Extract the [X, Y] coordinate from the center of the cell holding the provided text.  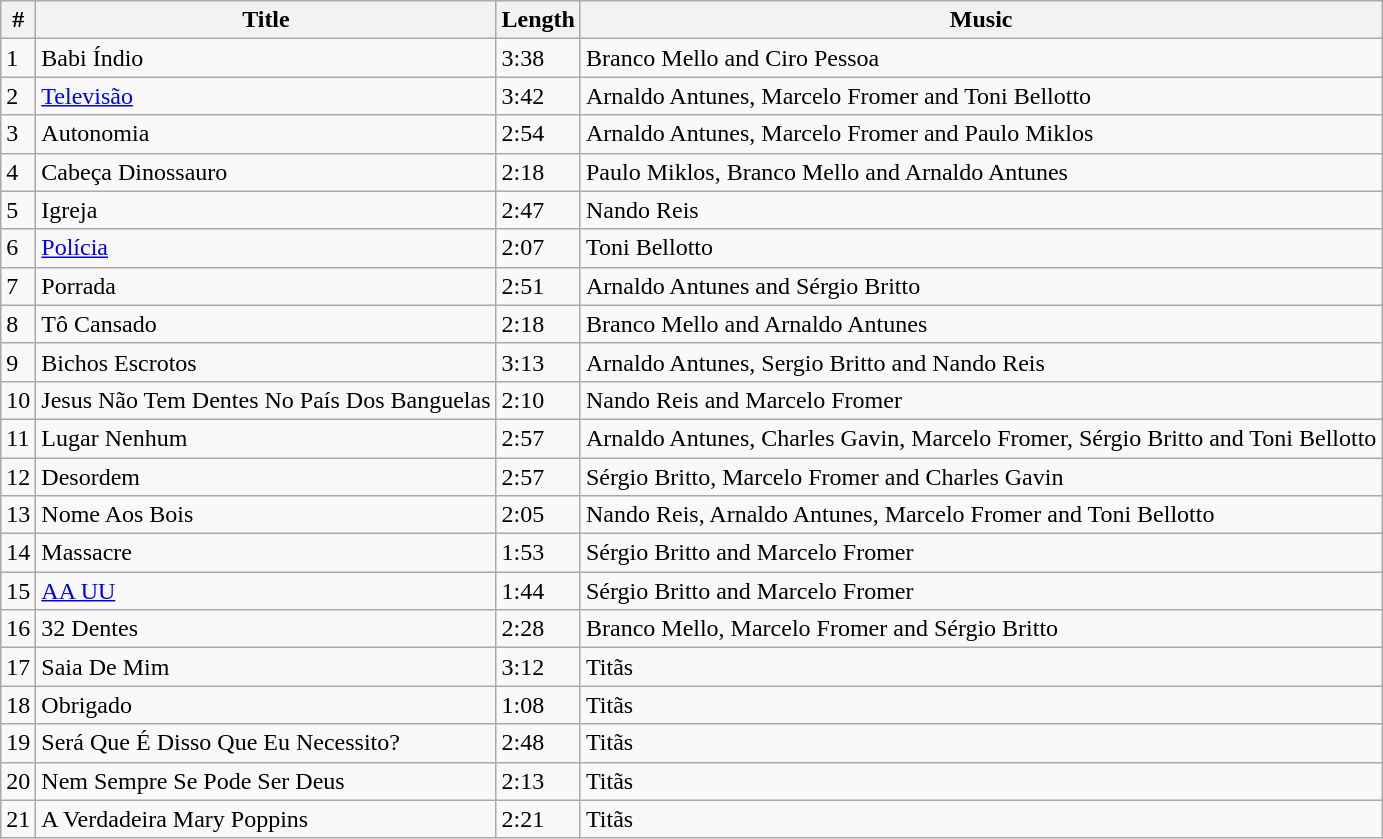
9 [18, 362]
17 [18, 667]
Obrigado [266, 705]
Autonomia [266, 134]
Igreja [266, 210]
14 [18, 553]
Tô Cansado [266, 324]
2:51 [538, 286]
1:53 [538, 553]
7 [18, 286]
Title [266, 20]
Arnaldo Antunes, Marcelo Fromer and Paulo Miklos [980, 134]
1:08 [538, 705]
2 [18, 96]
32 Dentes [266, 629]
6 [18, 248]
11 [18, 438]
Arnaldo Antunes, Charles Gavin, Marcelo Fromer, Sérgio Britto and Toni Bellotto [980, 438]
2:54 [538, 134]
2:28 [538, 629]
Branco Mello, Marcelo Fromer and Sérgio Britto [980, 629]
Jesus Não Tem Dentes No País Dos Banguelas [266, 400]
15 [18, 591]
2:10 [538, 400]
Arnaldo Antunes and Sérgio Britto [980, 286]
2:21 [538, 819]
Sérgio Britto, Marcelo Fromer and Charles Gavin [980, 477]
18 [18, 705]
Branco Mello and Arnaldo Antunes [980, 324]
13 [18, 515]
2:48 [538, 743]
1 [18, 58]
1:44 [538, 591]
3:42 [538, 96]
4 [18, 172]
Nando Reis and Marcelo Fromer [980, 400]
3:12 [538, 667]
Desordem [266, 477]
16 [18, 629]
Nando Reis [980, 210]
20 [18, 781]
2:47 [538, 210]
Lugar Nenhum [266, 438]
Polícia [266, 248]
Cabeça Dinossauro [266, 172]
Bichos Escrotos [266, 362]
2:05 [538, 515]
10 [18, 400]
3:38 [538, 58]
Saia De Mim [266, 667]
12 [18, 477]
Porrada [266, 286]
AA UU [266, 591]
21 [18, 819]
2:13 [538, 781]
19 [18, 743]
Branco Mello and Ciro Pessoa [980, 58]
Length [538, 20]
Televisão [266, 96]
Arnaldo Antunes, Sergio Britto and Nando Reis [980, 362]
# [18, 20]
Nando Reis, Arnaldo Antunes, Marcelo Fromer and Toni Bellotto [980, 515]
5 [18, 210]
A Verdadeira Mary Poppins [266, 819]
Massacre [266, 553]
8 [18, 324]
Babi Índio [266, 58]
2:07 [538, 248]
Toni Bellotto [980, 248]
Nome Aos Bois [266, 515]
3:13 [538, 362]
Music [980, 20]
Nem Sempre Se Pode Ser Deus [266, 781]
3 [18, 134]
Será Que É Disso Que Eu Necessito? [266, 743]
Arnaldo Antunes, Marcelo Fromer and Toni Bellotto [980, 96]
Paulo Miklos, Branco Mello and Arnaldo Antunes [980, 172]
